Provide the [x, y] coordinate of the cell's center where the given text is located.  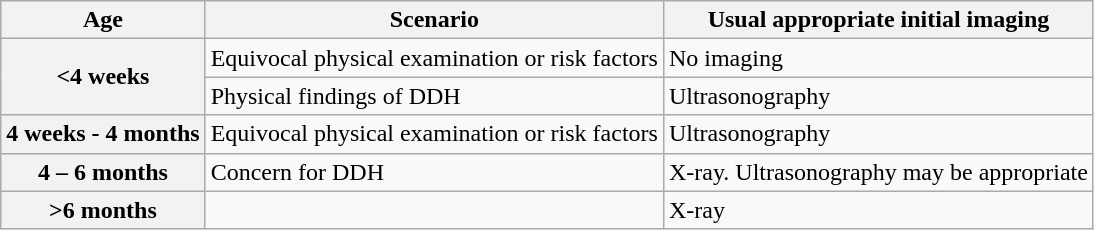
4 – 6 months [103, 172]
Scenario [434, 20]
4 weeks - 4 months [103, 134]
>6 months [103, 210]
Concern for DDH [434, 172]
Usual appropriate initial imaging [878, 20]
Age [103, 20]
No imaging [878, 58]
X-ray [878, 210]
<4 weeks [103, 77]
X-ray. Ultrasonography may be appropriate [878, 172]
Physical findings of DDH [434, 96]
